From the cell containing the given text, extract its center point as [X, Y] coordinate. 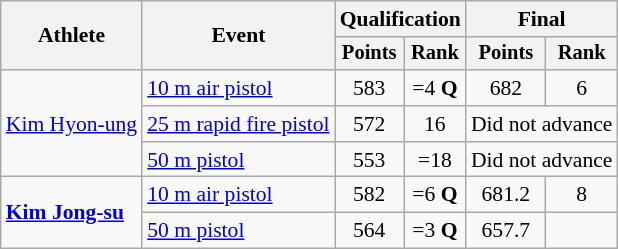
553 [370, 160]
=18 [435, 160]
=4 Q [435, 88]
582 [370, 195]
Kim Jong-su [72, 212]
564 [370, 231]
16 [435, 124]
8 [582, 195]
682 [506, 88]
=6 Q [435, 195]
572 [370, 124]
Qualification [400, 19]
Kim Hyon-ung [72, 124]
583 [370, 88]
Athlete [72, 36]
6 [582, 88]
681.2 [506, 195]
=3 Q [435, 231]
Event [238, 36]
25 m rapid fire pistol [238, 124]
657.7 [506, 231]
Final [542, 19]
